Output the [x, y] coordinate of the center of the cell containing the given text.  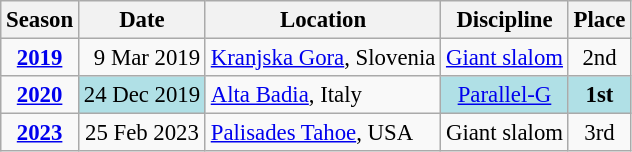
Alta Badia, Italy [322, 95]
9 Mar 2019 [142, 58]
Parallel-G [505, 95]
2nd [599, 58]
2020 [40, 95]
2019 [40, 58]
Season [40, 20]
1st [599, 95]
25 Feb 2023 [142, 133]
Palisades Tahoe, USA [322, 133]
Location [322, 20]
Kranjska Gora, Slovenia [322, 58]
24 Dec 2019 [142, 95]
3rd [599, 133]
Discipline [505, 20]
Place [599, 20]
Date [142, 20]
2023 [40, 133]
